Find where the given text appears and provide that cell's center as [x, y] coordinate. 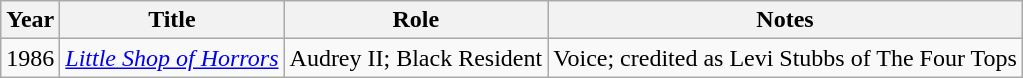
1986 [30, 58]
Role [416, 20]
Notes [786, 20]
Year [30, 20]
Title [172, 20]
Voice; credited as Levi Stubbs of The Four Tops [786, 58]
Little Shop of Horrors [172, 58]
Audrey II; Black Resident [416, 58]
